From the cell containing the given text, extract its center point as (X, Y) coordinate. 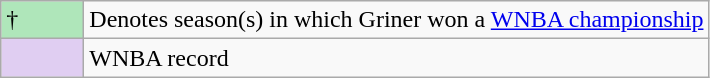
† (42, 20)
WNBA record (396, 58)
Denotes season(s) in which Griner won a WNBA championship (396, 20)
